Identify which cell holds the provided text, then report its [X, Y] central coordinate. 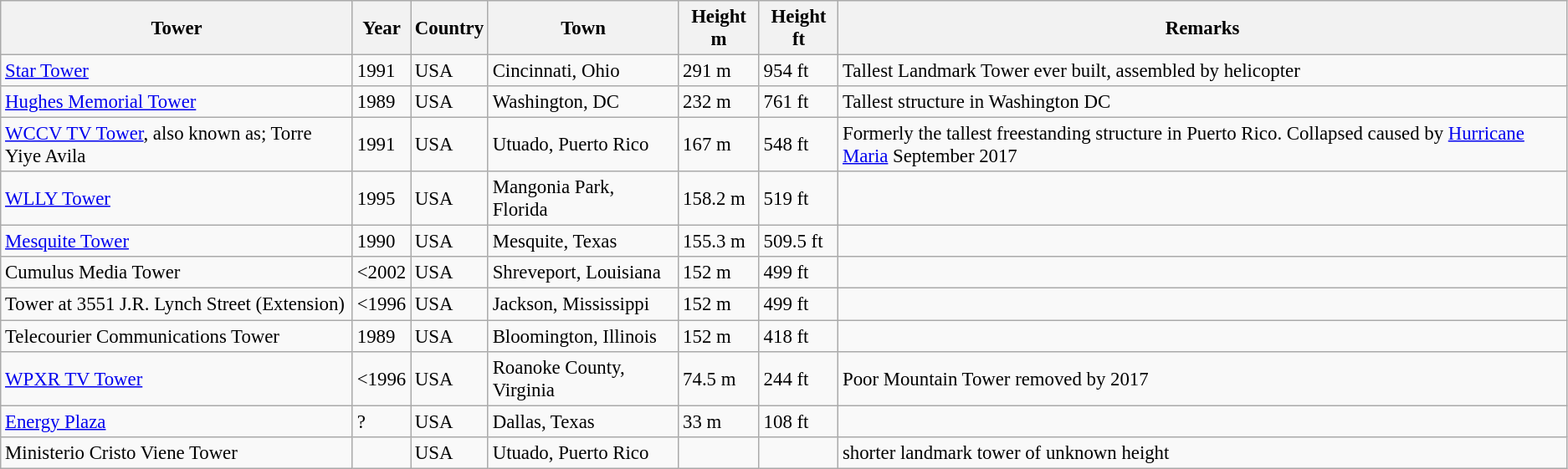
Mesquite, Texas [582, 242]
Height ft [798, 28]
Energy Plaza [177, 421]
WLLY Tower [177, 199]
519 ft [798, 199]
509.5 ft [798, 242]
<2002 [382, 273]
Tower at 3551 J.R. Lynch Street (Extension) [177, 304]
Bloomington, Illinois [582, 336]
WCCV TV Tower, also known as; Torre Yiye Avila [177, 145]
108 ft [798, 421]
Poor Mountain Tower removed by 2017 [1203, 378]
Mesquite Tower [177, 242]
Ministerio Cristo Viene Tower [177, 452]
158.2 m [720, 199]
1995 [382, 199]
761 ft [798, 102]
Roanoke County, Virginia [582, 378]
Formerly the tallest freestanding structure in Puerto Rico. Collapsed caused by Hurricane Maria September 2017 [1203, 145]
954 ft [798, 71]
418 ft [798, 336]
Telecourier Communications Tower [177, 336]
Height m [720, 28]
Washington, DC [582, 102]
Mangonia Park, Florida [582, 199]
Tallest structure in Washington DC [1203, 102]
548 ft [798, 145]
155.3 m [720, 242]
Tower [177, 28]
Star Tower [177, 71]
shorter landmark tower of unknown height [1203, 452]
Remarks [1203, 28]
Year [382, 28]
74.5 m [720, 378]
232 m [720, 102]
Tallest Landmark Tower ever built, assembled by helicopter [1203, 71]
33 m [720, 421]
Jackson, Mississippi [582, 304]
1990 [382, 242]
WPXR TV Tower [177, 378]
Dallas, Texas [582, 421]
? [382, 421]
Cumulus Media Tower [177, 273]
Cincinnati, Ohio [582, 71]
Town [582, 28]
291 m [720, 71]
Hughes Memorial Tower [177, 102]
244 ft [798, 378]
167 m [720, 145]
Shreveport, Louisiana [582, 273]
Country [448, 28]
